Extract the (X, Y) coordinate from the center of the cell holding the provided text.  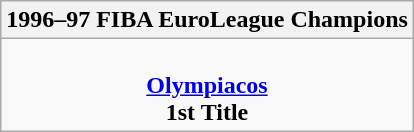
1996–97 FIBA EuroLeague Champions (208, 20)
Olympiacos 1st Title (208, 85)
